Output the (x, y) coordinate of the center of the cell containing the given text.  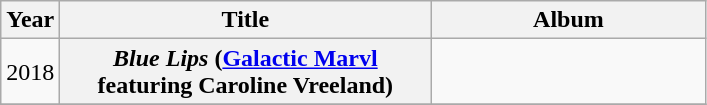
Blue Lips (Galactic Marvl featuring Caroline Vreeland) (246, 72)
Album (568, 20)
2018 (30, 72)
Title (246, 20)
Year (30, 20)
